Scan for the cell matching the given text and deliver its [x, y] coordinate at center. 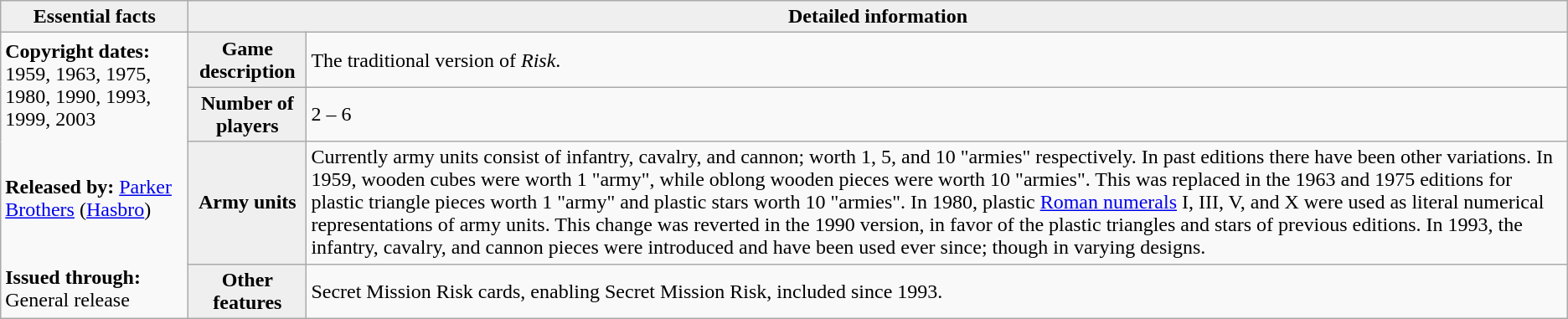
Secret Mission Risk cards, enabling Secret Mission Risk, included since 1993. [936, 291]
Copyright dates: 1959, 1963, 1975, 1980, 1990, 1993, 1999, 2003 Released by: Parker Brothers (Hasbro) Issued through: General release [95, 176]
Game description [248, 60]
Other features [248, 291]
Army units [248, 203]
Detailed information [878, 17]
Essential facts [95, 17]
The traditional version of Risk. [936, 60]
2 – 6 [936, 114]
Number of players [248, 114]
